Extract the [x, y] coordinate from the center of the cell holding the provided text.  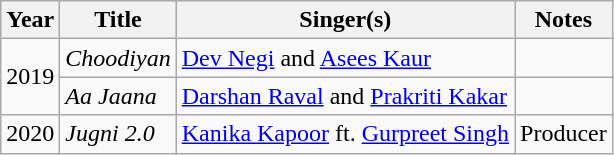
2020 [30, 134]
Year [30, 20]
Notes [564, 20]
Jugni 2.0 [118, 134]
Singer(s) [345, 20]
2019 [30, 77]
Kanika Kapoor ft. Gurpreet Singh [345, 134]
Title [118, 20]
Aa Jaana [118, 96]
Dev Negi and Asees Kaur [345, 58]
Darshan Raval and Prakriti Kakar [345, 96]
Producer [564, 134]
Choodiyan [118, 58]
